Scan for the cell matching the given text and deliver its (x, y) coordinate at center. 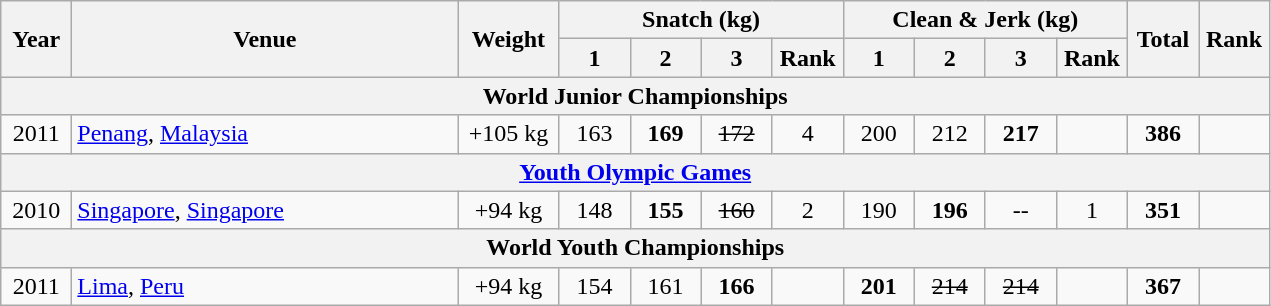
Year (36, 39)
161 (666, 286)
169 (666, 134)
Weight (508, 39)
200 (878, 134)
-- (1020, 210)
190 (878, 210)
World Junior Championships (636, 96)
2010 (36, 210)
201 (878, 286)
Youth Olympic Games (636, 172)
351 (1162, 210)
160 (736, 210)
367 (1162, 286)
386 (1162, 134)
166 (736, 286)
172 (736, 134)
Lima, Peru (265, 286)
Penang, Malaysia (265, 134)
4 (808, 134)
217 (1020, 134)
212 (950, 134)
155 (666, 210)
World Youth Championships (636, 248)
Venue (265, 39)
163 (594, 134)
Snatch (kg) (701, 20)
148 (594, 210)
154 (594, 286)
196 (950, 210)
Clean & Jerk (kg) (985, 20)
Total (1162, 39)
+105 kg (508, 134)
Singapore, Singapore (265, 210)
